Return the [X, Y] coordinate for the center point of the cell that contains the specified text.  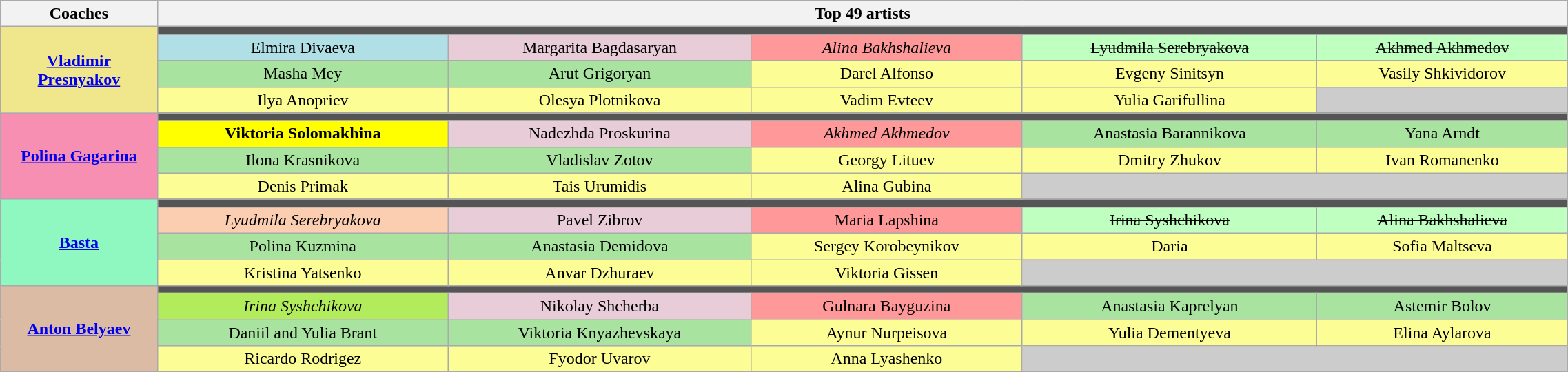
Ricardo Rodrigez [303, 359]
Anastasia Demidova [600, 246]
Ivan Romanenko [1443, 160]
Anton Belyaev [79, 329]
Anna Lyashenko [887, 359]
Yulia Garifullina [1170, 100]
Gulnara Bayguzina [887, 307]
Pavel Zibrov [600, 220]
Anvar Dzhuraev [600, 272]
Elina Aylarova [1443, 333]
Ilona Krasnikova [303, 160]
Vadim Evteev [887, 100]
Masha Mey [303, 74]
Vladimir Presnyakov [79, 70]
Denis Primak [303, 186]
Arut Grigoryan [600, 74]
Elmira Divaeva [303, 48]
Basta [79, 242]
Anastasia Kaprelyan [1170, 307]
Aynur Nurpeisova [887, 333]
Tais Urumidis [600, 186]
Maria Lapshina [887, 220]
Kristina Yatsenko [303, 272]
Yana Arndt [1443, 134]
Viktoria Gissen [887, 272]
Polina Kuzmina [303, 246]
Nikolay Shcherba [600, 307]
Darel Alfonso [887, 74]
Vladislav Zotov [600, 160]
Ilya Anopriev [303, 100]
Olesya Plotnikova [600, 100]
Viktoria Knyazhevskaya [600, 333]
Sofia Maltseva [1443, 246]
Viktoria Solomakhina [303, 134]
Alina Gubina [887, 186]
Daria [1170, 246]
Dmitry Zhukov [1170, 160]
Coaches [79, 14]
Evgeny Sinitsyn [1170, 74]
Georgy Lituev [887, 160]
Fyodor Uvarov [600, 359]
Daniil and Yulia Brant [303, 333]
Yulia Dementyeva [1170, 333]
Polina Gagarina [79, 156]
Vasily Shkividorov [1443, 74]
Nadezhda Proskurina [600, 134]
Astemir Bolov [1443, 307]
Sergey Korobeynikov [887, 246]
Anastasia Barannikova [1170, 134]
Top 49 artists [862, 14]
Margarita Bagdasaryan [600, 48]
